Provide the (X, Y) coordinate of the cell's center where the given text is located.  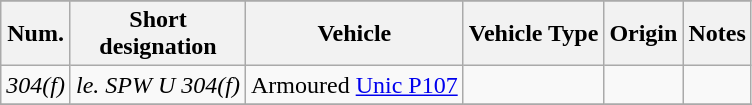
Armoured Unic P107 (355, 85)
Origin (644, 34)
Vehicle Type (534, 34)
Num. (36, 34)
Vehicle (355, 34)
Shortdesignation (158, 34)
le. SPW U 304(f) (158, 85)
304(f) (36, 85)
Notes (717, 34)
